Extract the [X, Y] coordinate from the center of the cell holding the provided text.  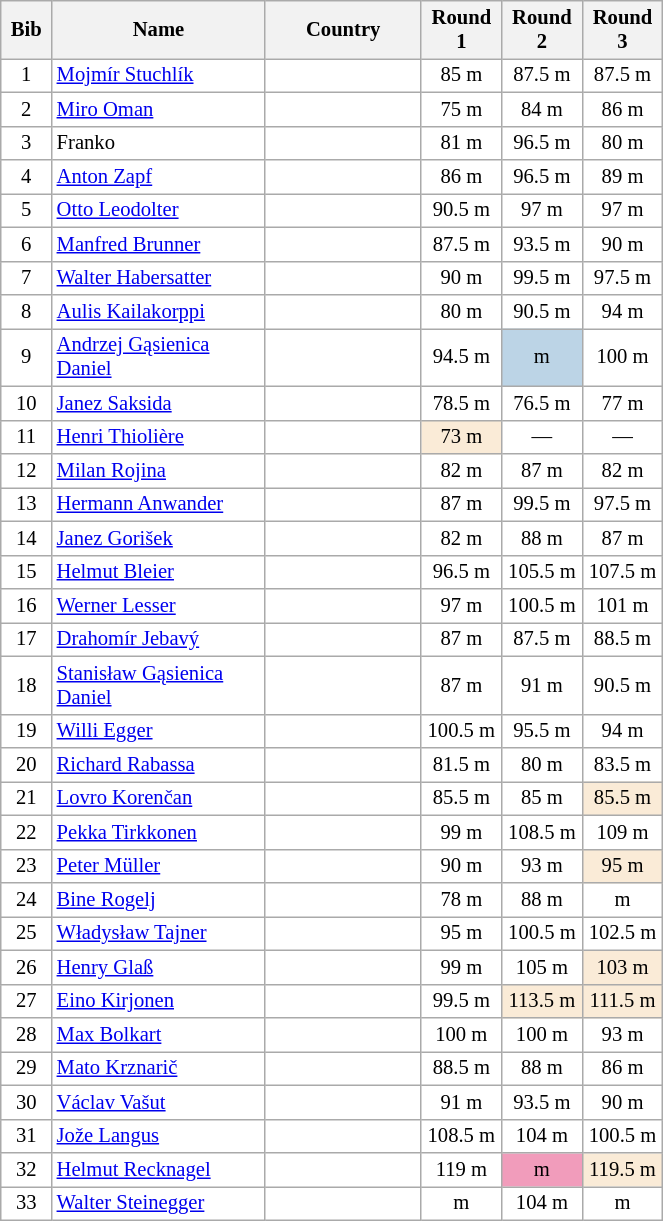
Werner Lesser [159, 605]
119 m [462, 1169]
9 [26, 357]
Anton Zapf [159, 177]
19 [26, 731]
21 [26, 798]
84 m [542, 109]
27 [26, 1001]
75 m [462, 109]
13 [26, 504]
Richard Rabassa [159, 765]
83.5 m [622, 765]
Bib [26, 29]
10 [26, 403]
102.5 m [622, 933]
1 [26, 75]
Name [159, 29]
Václav Vašut [159, 1102]
81.5 m [462, 765]
14 [26, 538]
Janez Gorišek [159, 538]
30 [26, 1102]
Helmut Recknagel [159, 1169]
Max Bolkart [159, 1035]
77 m [622, 403]
32 [26, 1169]
103 m [622, 967]
Stanisław Gąsienica Daniel [159, 685]
76.5 m [542, 403]
Hermann Anwander [159, 504]
109 m [622, 832]
78 m [462, 899]
Drahomír Jebavý [159, 639]
22 [26, 832]
Franko [159, 143]
28 [26, 1035]
Henri Thiolière [159, 437]
Bine Rogelj [159, 899]
26 [26, 967]
Władysław Tajner [159, 933]
Otto Leodolter [159, 210]
Walter Steinegger [159, 1203]
5 [26, 210]
89 m [622, 177]
Miro Oman [159, 109]
17 [26, 639]
95.5 m [542, 731]
29 [26, 1068]
Willi Egger [159, 731]
8 [26, 311]
3 [26, 143]
31 [26, 1136]
119.5 m [622, 1169]
105.5 m [542, 572]
Andrzej Gąsienica Daniel [159, 357]
33 [26, 1203]
78.5 m [462, 403]
12 [26, 471]
7 [26, 278]
Manfred Brunner [159, 244]
Round 2 [542, 29]
6 [26, 244]
81 m [462, 143]
Mojmír Stuchlík [159, 75]
25 [26, 933]
Walter Habersatter [159, 278]
Janez Saksida [159, 403]
Jože Langus [159, 1136]
4 [26, 177]
111.5 m [622, 1001]
105 m [542, 967]
Helmut Bleier [159, 572]
Eino Kirjonen [159, 1001]
Lovro Korenčan [159, 798]
Peter Müller [159, 866]
Henry Glaß [159, 967]
73 m [462, 437]
113.5 m [542, 1001]
101 m [622, 605]
Country [343, 29]
24 [26, 899]
Aulis Kailakorppi [159, 311]
Round 3 [622, 29]
94.5 m [462, 357]
18 [26, 685]
16 [26, 605]
11 [26, 437]
20 [26, 765]
23 [26, 866]
Round 1 [462, 29]
15 [26, 572]
107.5 m [622, 572]
Mato Krznarič [159, 1068]
2 [26, 109]
Milan Rojina [159, 471]
Pekka Tirkkonen [159, 832]
